Return (x, y) of the center of cell containing provided text 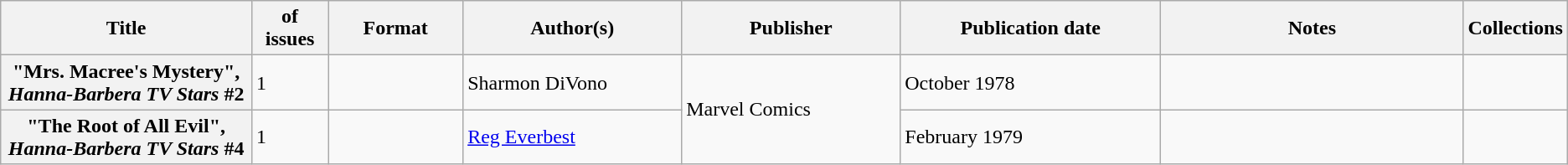
Title (126, 28)
Collections (1515, 28)
October 1978 (1030, 82)
"The Root of All Evil", Hanna-Barbera TV Stars #4 (126, 137)
"Mrs. Macree's Mystery", Hanna-Barbera TV Stars #2 (126, 82)
Format (395, 28)
Publisher (791, 28)
Marvel Comics (791, 110)
Author(s) (573, 28)
February 1979 (1030, 137)
Sharmon DiVono (573, 82)
Notes (1312, 28)
of issues (290, 28)
Reg Everbest (573, 137)
Publication date (1030, 28)
